Detect which cell encompasses the target text, then output its (x, y) center coordinate. 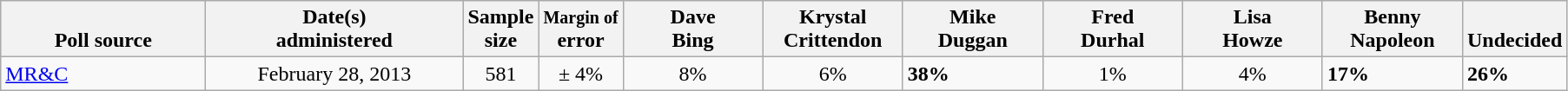
MikeDuggan (973, 29)
6% (832, 74)
17% (1392, 74)
Poll source (103, 29)
LisaHowze (1253, 29)
BennyNapoleon (1392, 29)
581 (500, 74)
FredDurhal (1112, 29)
Samplesize (500, 29)
KrystalCrittendon (832, 29)
1% (1112, 74)
Undecided (1514, 29)
4% (1253, 74)
8% (693, 74)
26% (1514, 74)
Date(s)administered (334, 29)
DaveBing (693, 29)
Margin oferror (580, 29)
MR&C (103, 74)
± 4% (580, 74)
February 28, 2013 (334, 74)
38% (973, 74)
